Output the [x, y] coordinate of the center of the cell containing the given text.  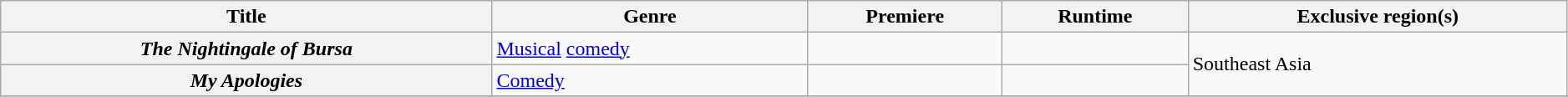
Musical comedy [650, 48]
My Apologies [246, 80]
Title [246, 17]
The Nightingale of Bursa [246, 48]
Genre [650, 17]
Premiere [905, 17]
Southeast Asia [1378, 64]
Runtime [1094, 17]
Exclusive region(s) [1378, 17]
Comedy [650, 80]
